Scan for the cell matching the given text and deliver its [X, Y] coordinate at center. 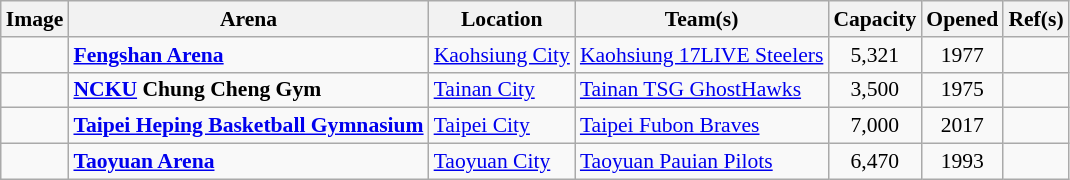
Opened [962, 19]
NCKU Chung Cheng Gym [248, 90]
Kaohsiung 17LIVE Steelers [702, 55]
6,470 [874, 162]
2017 [962, 126]
Capacity [874, 19]
1977 [962, 55]
Arena [248, 19]
1993 [962, 162]
Taoyuan Arena [248, 162]
Image [35, 19]
Taoyuan City [502, 162]
Fengshan Arena [248, 55]
7,000 [874, 126]
Tainan TSG GhostHawks [702, 90]
Location [502, 19]
Team(s) [702, 19]
Taipei Fubon Braves [702, 126]
3,500 [874, 90]
Taipei Heping Basketball Gymnasium [248, 126]
Tainan City [502, 90]
Taipei City [502, 126]
Ref(s) [1036, 19]
Kaohsiung City [502, 55]
1975 [962, 90]
5,321 [874, 55]
Taoyuan Pauian Pilots [702, 162]
